Extract the (X, Y) coordinate from the center of the cell holding the provided text.  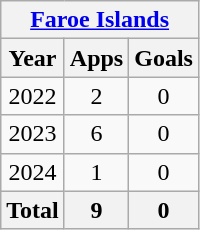
Year (33, 58)
9 (96, 210)
Faroe Islands (100, 20)
2024 (33, 172)
1 (96, 172)
Apps (96, 58)
2022 (33, 96)
6 (96, 134)
2023 (33, 134)
2 (96, 96)
Goals (164, 58)
Total (33, 210)
